Identify which cell holds the provided text, then report its (x, y) central coordinate. 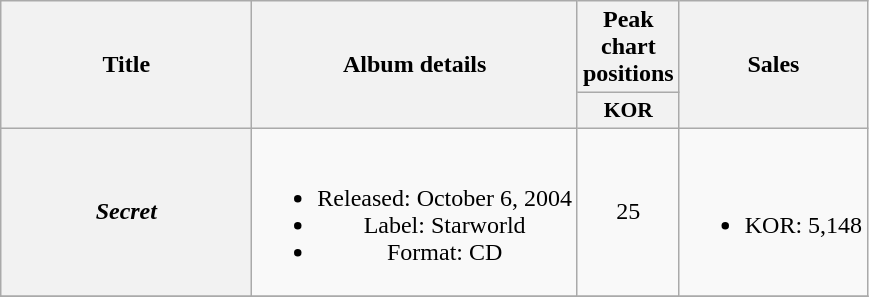
Secret (126, 212)
Album details (415, 65)
Peak chart positions (628, 47)
Sales (773, 65)
25 (628, 212)
Title (126, 65)
Released: October 6, 2004Label: StarworldFormat: CD (415, 212)
KOR: 5,148 (773, 212)
KOR (628, 111)
